Output the [x, y] coordinate of the center of the cell containing the given text.  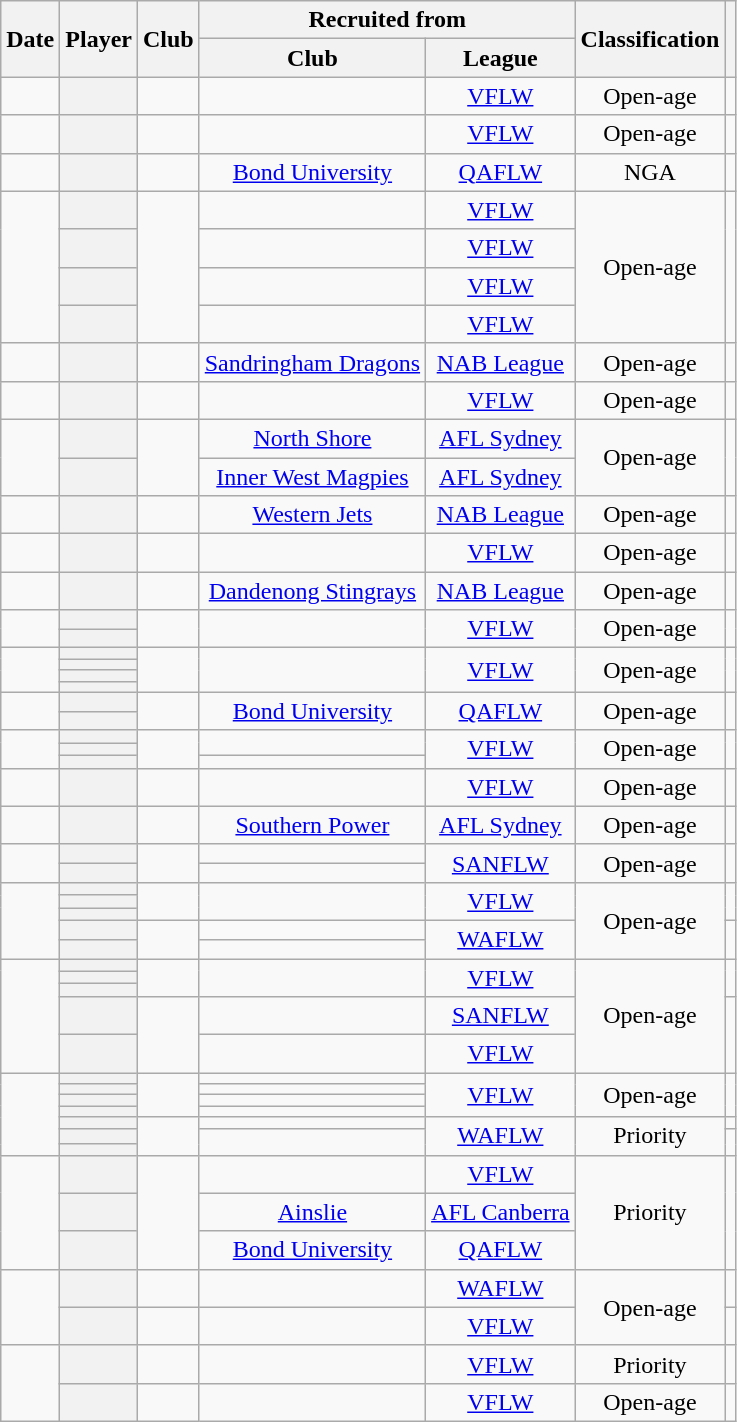
Southern Power [312, 825]
League [500, 58]
Western Jets [312, 515]
Dandenong Stingrays [312, 591]
Classification [650, 39]
Ainslie [312, 1212]
Date [30, 39]
Player [99, 39]
Inner West Magpies [312, 477]
Recruited from [387, 20]
North Shore [312, 438]
NGA [650, 172]
Sandringham Dragons [312, 362]
AFL Canberra [500, 1212]
